Return the (X, Y) coordinate for the center point of the cell that contains the specified text.  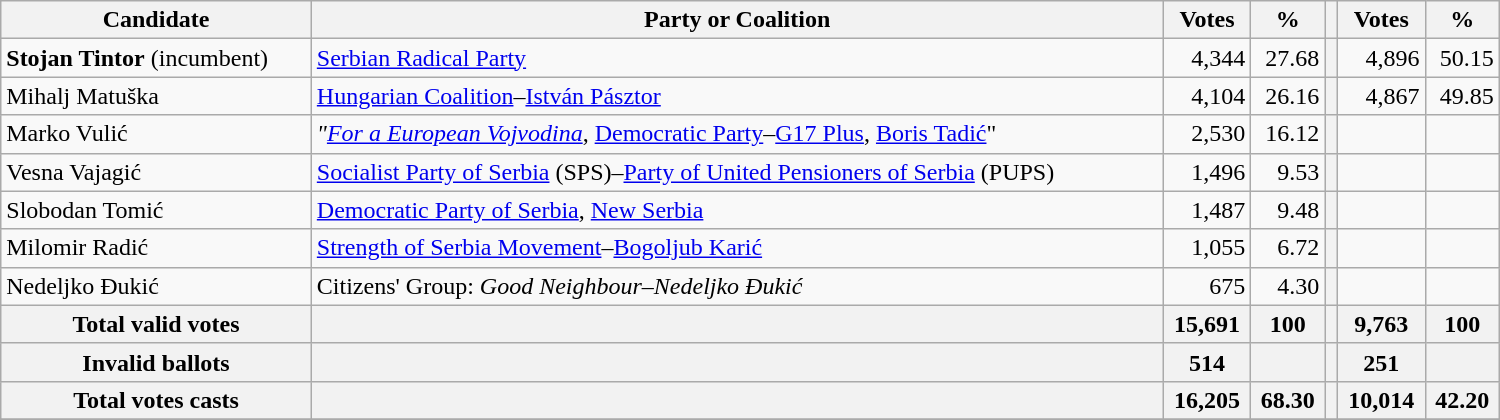
Mihalj Matuška (156, 96)
6.72 (1288, 248)
42.20 (1462, 400)
4,867 (1381, 96)
9,763 (1381, 324)
4.30 (1288, 286)
Marko Vulić (156, 134)
9.48 (1288, 210)
26.16 (1288, 96)
Democratic Party of Serbia, New Serbia (737, 210)
16,205 (1207, 400)
Hungarian Coalition–István Pásztor (737, 96)
4,896 (1381, 58)
50.15 (1462, 58)
Strength of Serbia Movement–Bogoljub Karić (737, 248)
Candidate (156, 20)
Stojan Tintor (incumbent) (156, 58)
9.53 (1288, 172)
1,487 (1207, 210)
"For a European Vojvodina, Democratic Party–G17 Plus, Boris Tadić" (737, 134)
68.30 (1288, 400)
Invalid ballots (156, 362)
15,691 (1207, 324)
Total votes casts (156, 400)
27.68 (1288, 58)
1,055 (1207, 248)
Slobodan Tomić (156, 210)
16.12 (1288, 134)
1,496 (1207, 172)
Citizens' Group: Good Neighbour–Nedeljko Ðukić (737, 286)
675 (1207, 286)
Nedeljko Ðukić (156, 286)
251 (1381, 362)
Socialist Party of Serbia (SPS)–Party of United Pensioners of Serbia (PUPS) (737, 172)
Party or Coalition (737, 20)
514 (1207, 362)
49.85 (1462, 96)
4,104 (1207, 96)
Milomir Radić (156, 248)
Serbian Radical Party (737, 58)
10,014 (1381, 400)
4,344 (1207, 58)
Total valid votes (156, 324)
2,530 (1207, 134)
Vesna Vajagić (156, 172)
